Identify which cell holds the provided text, then report its [X, Y] central coordinate. 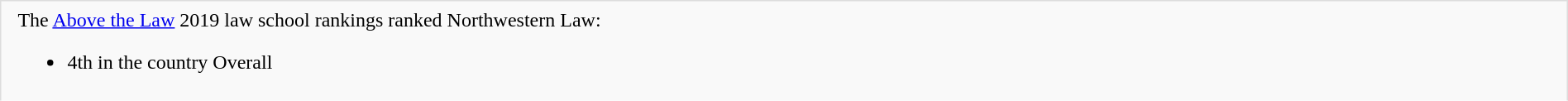
The Above the Law 2019 law school rankings ranked Northwestern Law:4th in the country Overall [789, 51]
